Output the [x, y] coordinate of the center of the cell containing the given text.  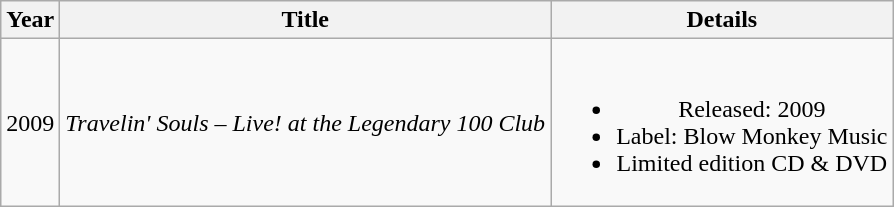
2009 [30, 122]
Released: 2009Label: Blow Monkey MusicLimited edition CD & DVD [722, 122]
Travelin' Souls – Live! at the Legendary 100 Club [306, 122]
Details [722, 20]
Year [30, 20]
Title [306, 20]
